Search for the cell housing the specified text and yield its (x, y) center coordinate. 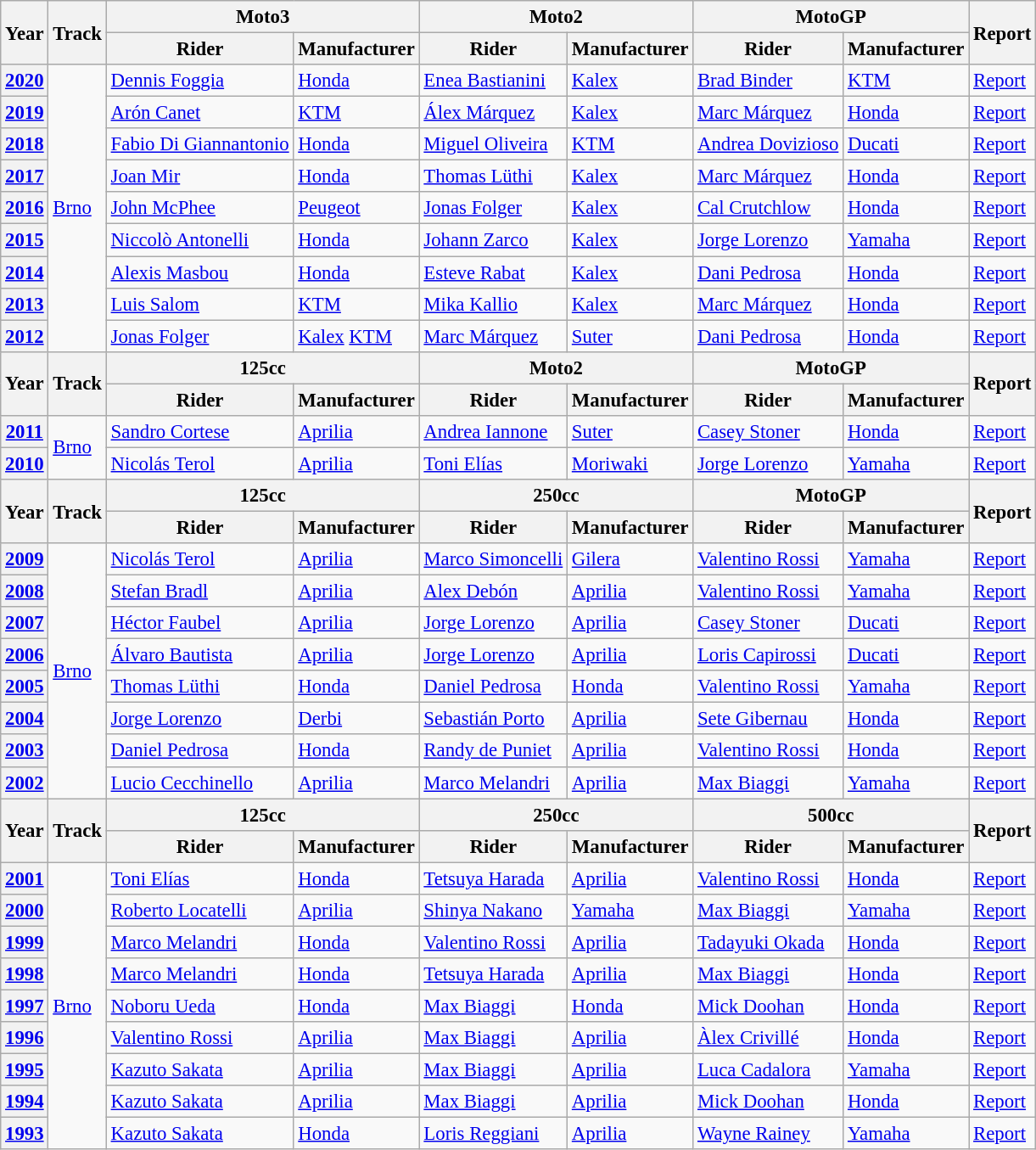
Loris Reggiani (493, 1134)
Niccolò Antonelli (200, 240)
Shinya Nakano (493, 911)
Andrea Dovizioso (769, 144)
2001 (25, 878)
2008 (25, 592)
2010 (25, 463)
2015 (25, 240)
2013 (25, 304)
500cc (832, 815)
Luis Salom (200, 304)
1993 (25, 1134)
2020 (25, 81)
2012 (25, 336)
2018 (25, 144)
Peugeot (356, 208)
Andrea Iannone (493, 432)
Sete Gibernau (769, 719)
Noboru Ueda (200, 1006)
1998 (25, 974)
Tadayuki Okada (769, 942)
Moto3 (263, 17)
Loris Capirossi (769, 655)
Fabio Di Giannantonio (200, 144)
2004 (25, 719)
1994 (25, 1102)
Dennis Foggia (200, 81)
Enea Bastianini (493, 81)
Àlex Crivillé (769, 1038)
Mika Kallio (493, 304)
2019 (25, 113)
2009 (25, 559)
Stefan Bradl (200, 592)
Moriwaki (630, 463)
1996 (25, 1038)
2016 (25, 208)
Gilera (630, 559)
2000 (25, 911)
Alex Debón (493, 592)
Esteve Rabat (493, 272)
Miguel Oliveira (493, 144)
Arón Canet (200, 113)
Sandro Cortese (200, 432)
2007 (25, 623)
Álex Márquez (493, 113)
Cal Crutchlow (769, 208)
2002 (25, 783)
Marco Simoncelli (493, 559)
2011 (25, 432)
Kalex KTM (356, 336)
1995 (25, 1070)
1997 (25, 1006)
Derbi (356, 719)
Sebastián Porto (493, 719)
Joan Mir (200, 177)
Héctor Faubel (200, 623)
2003 (25, 751)
Luca Cadalora (769, 1070)
Álvaro Bautista (200, 655)
Brad Binder (769, 81)
2017 (25, 177)
Roberto Locatelli (200, 911)
2014 (25, 272)
2006 (25, 655)
Alexis Masbou (200, 272)
Randy de Puniet (493, 751)
John McPhee (200, 208)
Johann Zarco (493, 240)
Lucio Cecchinello (200, 783)
2005 (25, 687)
Wayne Rainey (769, 1134)
1999 (25, 942)
